Return (X, Y) of the center of cell containing provided text 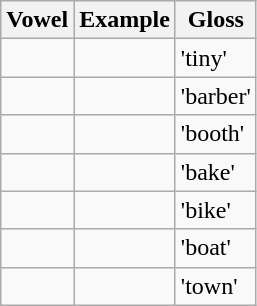
Vowel (38, 20)
Gloss (216, 20)
'bake' (216, 172)
'boat' (216, 248)
'barber' (216, 96)
'bike' (216, 210)
'booth' (216, 134)
'tiny' (216, 58)
Example (125, 20)
'town' (216, 286)
